Provide the (X, Y) coordinate of the cell's center where the given text is located.  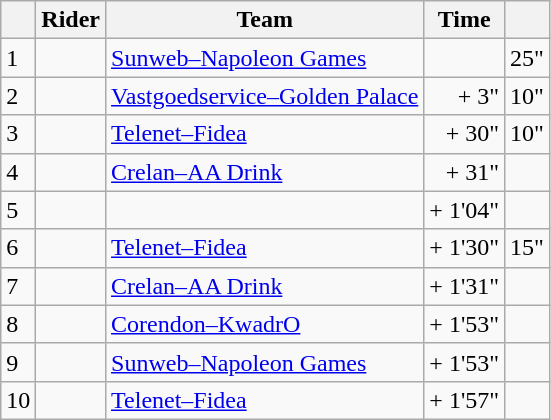
6 (18, 248)
+ 1'57" (464, 400)
5 (18, 210)
10 (18, 400)
Corendon–KwadrO (265, 324)
+ 3" (464, 96)
+ 31" (464, 172)
3 (18, 134)
1 (18, 58)
15" (528, 248)
Vastgoedservice–Golden Palace (265, 96)
Rider (71, 20)
2 (18, 96)
+ 1'30" (464, 248)
+ 1'04" (464, 210)
8 (18, 324)
9 (18, 362)
+ 1'31" (464, 286)
4 (18, 172)
7 (18, 286)
Time (464, 20)
Team (265, 20)
+ 30" (464, 134)
25" (528, 58)
